Pinpoint the cell where the given text exists, returning its [x, y] midpoint coordinate. 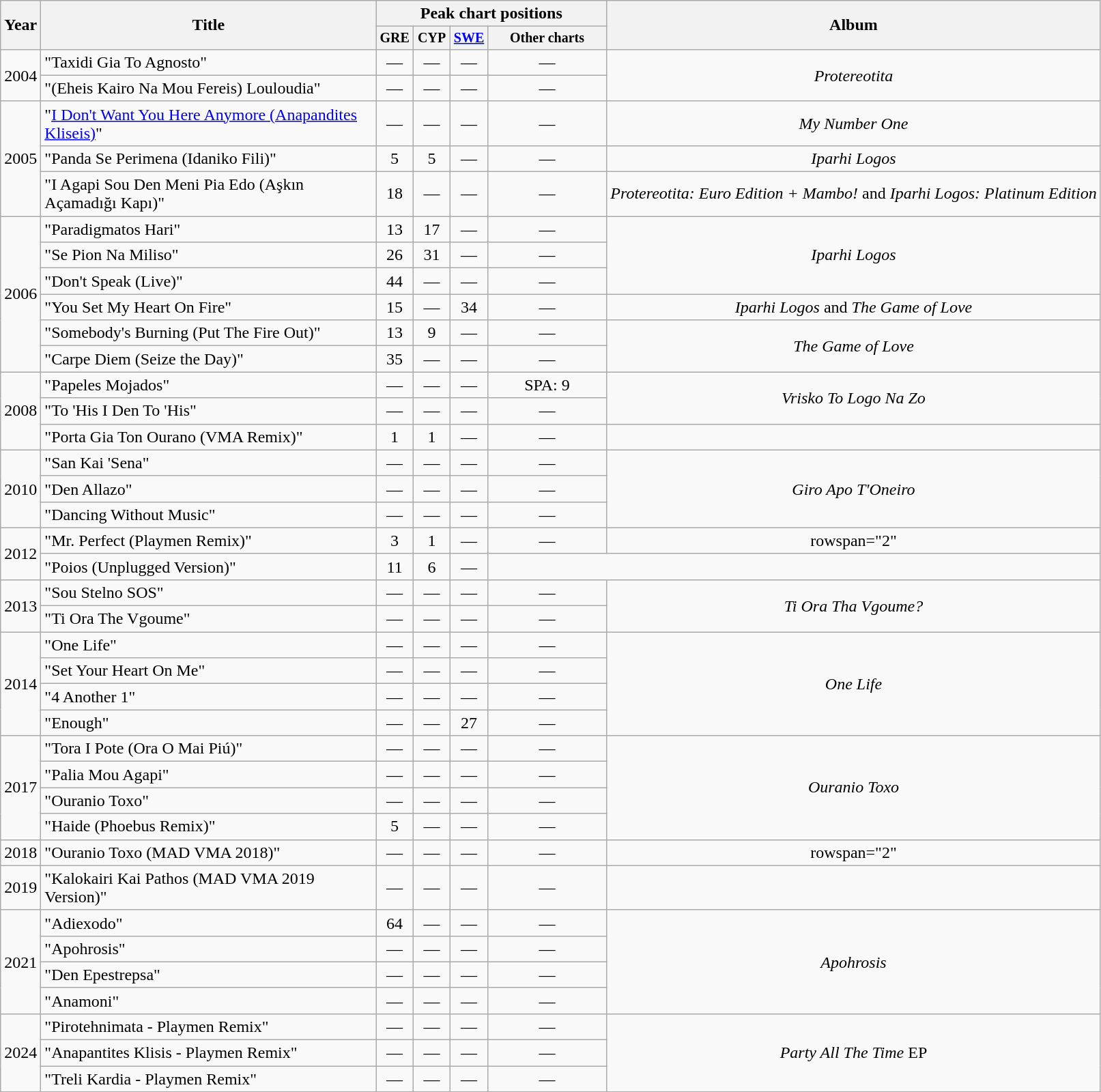
44 [395, 281]
2014 [20, 684]
"Enough" [209, 723]
"I Don't Want You Here Anymore (Anapandites Kliseis)" [209, 123]
2019 [20, 887]
34 [469, 307]
17 [431, 229]
2017 [20, 788]
"One Life" [209, 645]
Title [209, 25]
26 [395, 255]
"Ouranio Toxo" [209, 801]
Ouranio Toxo [853, 788]
2021 [20, 962]
Giro Apo T'Oneiro [853, 489]
"Taxidi Gia To Agnosto" [209, 62]
Party All The Time EP [853, 1052]
CYP [431, 38]
2005 [20, 158]
"Set Your Heart On Me" [209, 671]
"Don't Speak (Live)" [209, 281]
2010 [20, 489]
"Mr. Perfect (Playmen Remix)" [209, 541]
"Poios (Unplugged Version)" [209, 566]
"Porta Gia Ton Ourano (VMA Remix)" [209, 437]
"(Eheis Kairo Na Mou Fereis) Louloudia" [209, 88]
2024 [20, 1052]
Year [20, 25]
"Ti Ora The Vgoume" [209, 619]
"I Agapi Sou Den Meni Pia Edo (Aşkın Açamadığı Kapı)" [209, 194]
"Paradigmatos Hari" [209, 229]
"Se Pion Na Miliso" [209, 255]
Iparhi Logos and The Game of Love [853, 307]
Apohrosis [853, 962]
27 [469, 723]
GRE [395, 38]
2008 [20, 411]
2004 [20, 75]
2018 [20, 852]
"Den Epestrepsa" [209, 975]
"Apohrosis" [209, 949]
"Kalokairi Kai Pathos (MAD VMA 2019 Version)" [209, 887]
"4 Another 1" [209, 697]
"San Kai 'Sena" [209, 463]
SWE [469, 38]
"Palia Mou Agapi" [209, 775]
"You Set My Heart On Fire" [209, 307]
"Papeles Mojados" [209, 385]
The Game of Love [853, 346]
"Pirotehnimata - Playmen Remix" [209, 1026]
31 [431, 255]
"Adiexodo" [209, 923]
"Somebody's Burning (Put The Fire Out)" [209, 333]
2012 [20, 554]
"Carpe Diem (Seize the Day)" [209, 359]
My Number One [853, 123]
"Anamoni" [209, 1001]
"To 'His I Den To 'His" [209, 411]
2013 [20, 605]
9 [431, 333]
Peak chart positions [491, 14]
15 [395, 307]
Vrisko To Logo Na Zo [853, 398]
SPA: 9 [547, 385]
2006 [20, 294]
"Treli Kardia - Playmen Remix" [209, 1079]
"Ouranio Toxo (MAD VMA 2018)" [209, 852]
11 [395, 566]
35 [395, 359]
18 [395, 194]
Protereotita: Euro Edition + Mambo! and Iparhi Logos: Platinum Edition [853, 194]
3 [395, 541]
"Anapantites Klisis - Playmen Remix" [209, 1053]
"Tora I Pote (Ora O Mai Piú)" [209, 749]
One Life [853, 684]
Album [853, 25]
"Haide (Phoebus Remix)" [209, 827]
"Den Allazo" [209, 489]
"Panda Se Perimena (Idaniko Fili)" [209, 158]
Other charts [547, 38]
64 [395, 923]
Protereotita [853, 75]
6 [431, 566]
Ti Ora Tha Vgoume? [853, 605]
"Dancing Without Music" [209, 515]
"Sou Stelno SOS" [209, 592]
